Find where the given text appears and provide that cell's center as (X, Y) coordinate. 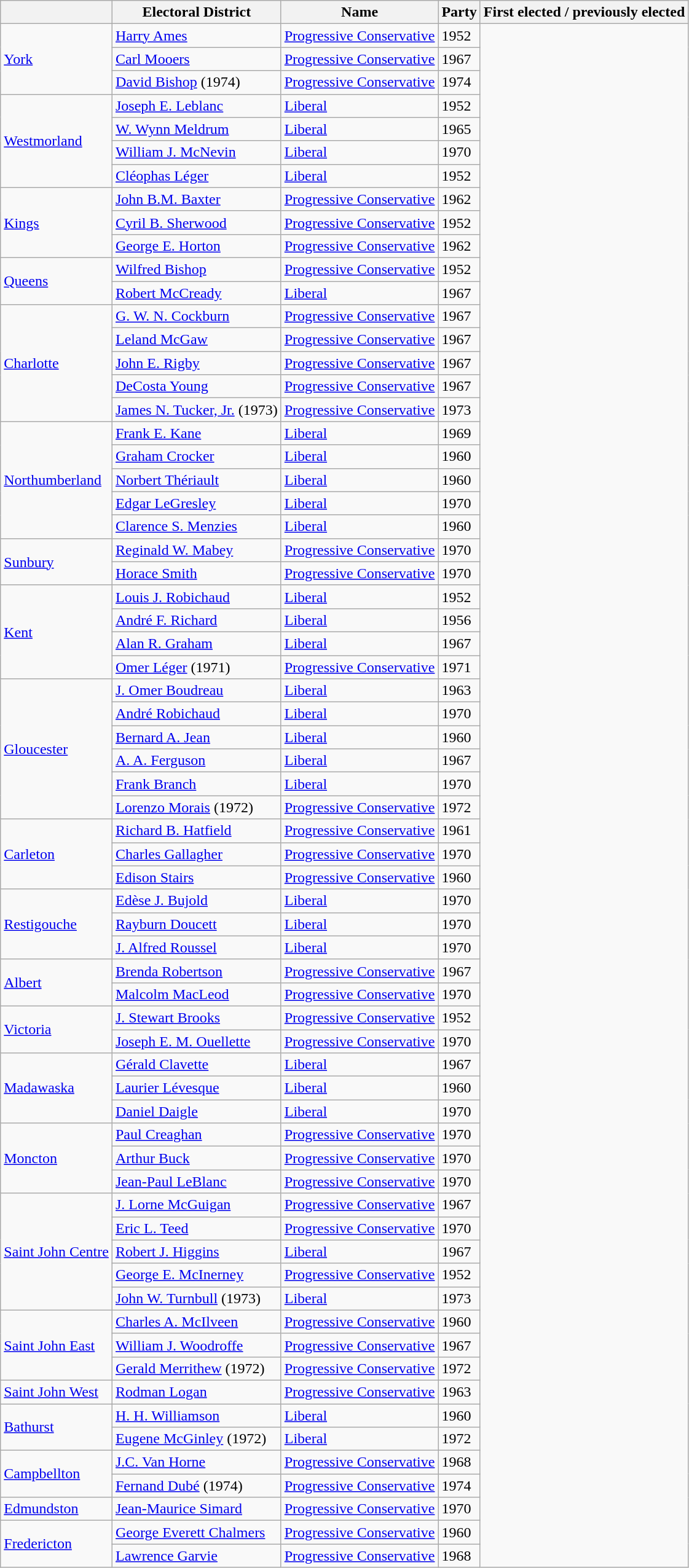
Laurier Lévesque (197, 1088)
Paul Creaghan (197, 1135)
James N. Tucker, Jr. (1973) (197, 410)
Party (459, 12)
Wilfred Bishop (197, 269)
Carleton (57, 854)
Restigouche (57, 924)
Sunbury (57, 562)
Fernand Dubé (1974) (197, 1486)
J. Lorne McGuigan (197, 1205)
J. Stewart Brooks (197, 1017)
Norbert Thériault (197, 480)
H. H. Williamson (197, 1415)
Charles A. McIlveen (197, 1322)
Gérald Clavette (197, 1065)
Albert (57, 982)
Name (360, 12)
Carl Mooers (197, 59)
First elected / previously elected (584, 12)
A. A. Ferguson (197, 761)
Saint John Centre (57, 1252)
DeCosta Young (197, 386)
John B.M. Baxter (197, 199)
Malcolm MacLeod (197, 994)
Edèse J. Bujold (197, 901)
Victoria (57, 1029)
Richard B. Hatfield (197, 831)
Gerald Merrithew (1972) (197, 1368)
Harry Ames (197, 36)
George E. McInerney (197, 1275)
Leland McGaw (197, 340)
Jean-Paul LeBlanc (197, 1182)
Saint John East (57, 1345)
Louis J. Robichaud (197, 597)
G. W. N. Cockburn (197, 316)
Campbellton (57, 1474)
W. Wynn Meldrum (197, 129)
Horace Smith (197, 573)
York (57, 59)
André F. Richard (197, 620)
Kent (57, 632)
Eric L. Teed (197, 1228)
Edmundston (57, 1509)
Joseph E. Leblanc (197, 106)
Fredericton (57, 1544)
Reginald W. Mabey (197, 550)
Brenda Robertson (197, 971)
Saint John West (57, 1392)
Lawrence Garvie (197, 1556)
1965 (459, 129)
Bathurst (57, 1427)
David Bishop (1974) (197, 82)
Eugene McGinley (1972) (197, 1439)
Moncton (57, 1158)
Graham Crocker (197, 457)
George E. Horton (197, 246)
1971 (459, 667)
J. Alfred Roussel (197, 947)
Clarence S. Menzies (197, 527)
Joseph E. M. Ouellette (197, 1041)
Bernard A. Jean (197, 737)
Alan R. Graham (197, 643)
J. Omer Boudreau (197, 691)
Frank Branch (197, 784)
1956 (459, 620)
Rodman Logan (197, 1392)
Robert McCready (197, 293)
Charlotte (57, 363)
John W. Turnbull (1973) (197, 1298)
Cléophas Léger (197, 176)
Cyril B. Sherwood (197, 222)
George Everett Chalmers (197, 1532)
Daniel Daigle (197, 1111)
J.C. Van Horne (197, 1462)
Frank E. Kane (197, 433)
1961 (459, 831)
Northumberland (57, 480)
Queens (57, 281)
André Robichaud (197, 714)
Lorenzo Morais (1972) (197, 807)
Gloucester (57, 749)
Omer Léger (1971) (197, 667)
John E. Rigby (197, 363)
Charles Gallagher (197, 854)
Kings (57, 222)
Jean-Maurice Simard (197, 1509)
William J. McNevin (197, 152)
Edgar LeGresley (197, 503)
Arthur Buck (197, 1158)
Robert J. Higgins (197, 1252)
Westmorland (57, 141)
William J. Woodroffe (197, 1345)
Rayburn Doucett (197, 924)
Madawaska (57, 1088)
1969 (459, 433)
Edison Stairs (197, 877)
Electoral District (197, 12)
